Scan for the cell matching the given text and deliver its [X, Y] coordinate at center. 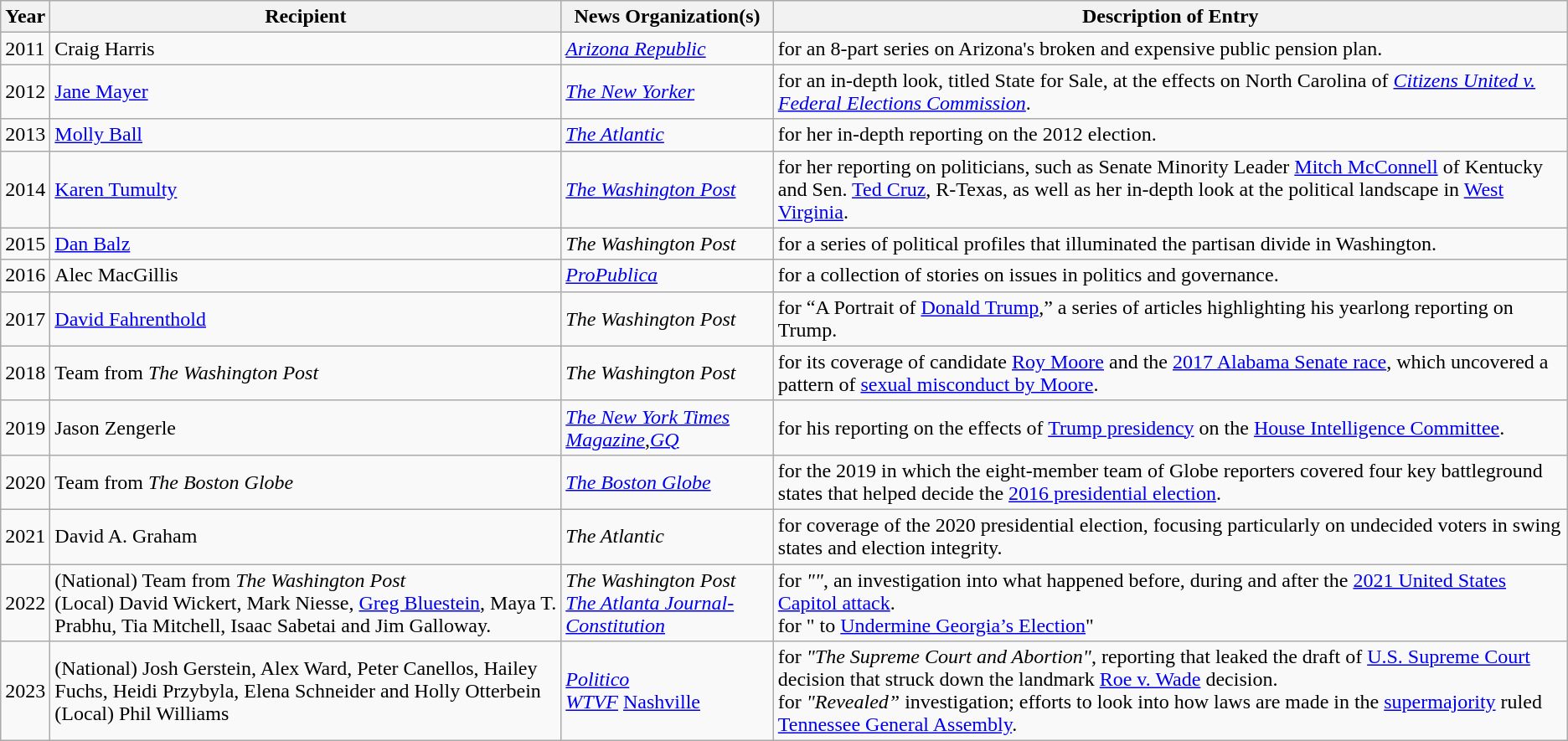
(National) Josh Gerstein, Alex Ward, Peter Canellos, Hailey Fuchs, Heidi Przybyla, Elena Schneider and Holly Otterbein(Local) Phil Williams [306, 692]
2017 [25, 318]
Description of Entry [1170, 17]
David Fahrenthold [306, 318]
for an 8-part series on Arizona's broken and expensive public pension plan. [1170, 49]
2020 [25, 482]
for its coverage of candidate Roy Moore and the 2017 Alabama Senate race, which uncovered a pattern of sexual misconduct by Moore. [1170, 373]
2016 [25, 275]
David A. Graham [306, 536]
2015 [25, 244]
News Organization(s) [668, 17]
for an in-depth look, titled State for Sale, at the effects on North Carolina of Citizens United v. Federal Elections Commission. [1170, 92]
2021 [25, 536]
2013 [25, 135]
Arizona Republic [668, 49]
for a series of political profiles that illuminated the partisan divide in Washington. [1170, 244]
Dan Balz [306, 244]
Recipient [306, 17]
for his reporting on the effects of Trump presidency on the House Intelligence Committee. [1170, 427]
PoliticoWTVF Nashville [668, 692]
Alec MacGillis [306, 275]
The Boston Globe [668, 482]
for “A Portrait of Donald Trump,” a series of articles highlighting his yearlong reporting on Trump. [1170, 318]
2011 [25, 49]
2019 [25, 427]
2018 [25, 373]
2012 [25, 92]
Team from The Boston Globe [306, 482]
Year [25, 17]
Karen Tumulty [306, 189]
for her in-depth reporting on the 2012 election. [1170, 135]
Team from The Washington Post [306, 373]
The Washington PostThe Atlanta Journal-Constitution [668, 603]
Molly Ball [306, 135]
for "", an investigation into what happened before, during and after the 2021 United States Capitol attack.for " to Undermine Georgia’s Election" [1170, 603]
ProPublica [668, 275]
2014 [25, 189]
for a collection of stories on issues in politics and governance. [1170, 275]
2022 [25, 603]
2023 [25, 692]
Jane Mayer [306, 92]
The New York Times Magazine,GQ [668, 427]
Jason Zengerle [306, 427]
for coverage of the 2020 presidential election, focusing particularly on undecided voters in swing states and election integrity. [1170, 536]
The New Yorker [668, 92]
Craig Harris [306, 49]
